Pinpoint the cell where the given text exists, returning its (X, Y) midpoint coordinate. 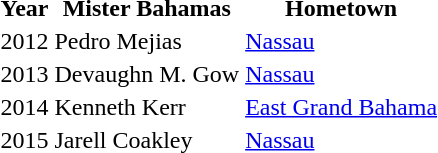
Devaughn M. Gow (147, 74)
Pedro Mejias (147, 41)
Kenneth Kerr (147, 107)
